Return (X, Y) of the center of cell containing provided text 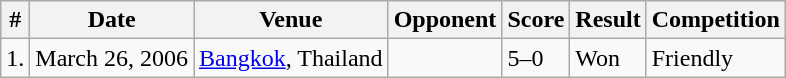
Venue (292, 20)
5–0 (536, 58)
1. (16, 58)
Score (536, 20)
Result (608, 20)
Bangkok, Thailand (292, 58)
March 26, 2006 (112, 58)
# (16, 20)
Date (112, 20)
Competition (716, 20)
Opponent (445, 20)
Won (608, 58)
Friendly (716, 58)
